For the text-containing cell, return its midpoint in (X, Y) coordinate format. 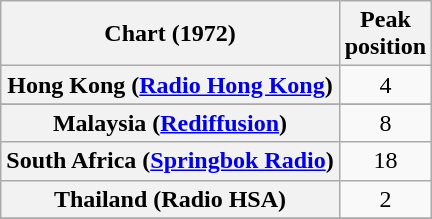
Chart (1972) (170, 34)
2 (385, 199)
Peakposition (385, 34)
South Africa (Springbok Radio) (170, 161)
Thailand (Radio HSA) (170, 199)
Malaysia (Rediffusion) (170, 123)
8 (385, 123)
Hong Kong (Radio Hong Kong) (170, 85)
4 (385, 85)
18 (385, 161)
